Detect which cell encompasses the target text, then output its [X, Y] center coordinate. 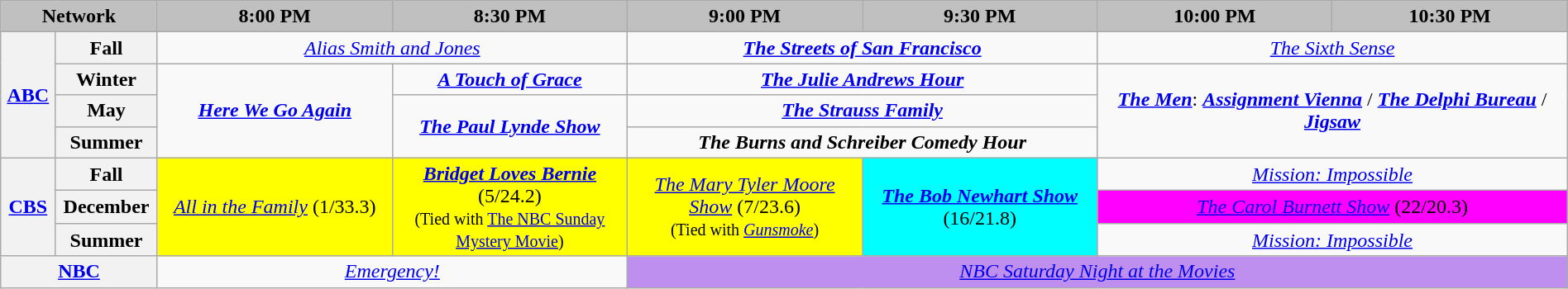
ABC [28, 95]
CBS [28, 206]
The Paul Lynde Show [509, 126]
The Mary Tyler Moore Show (7/23.6)(Tied with Gunsmoke) [744, 206]
10:00 PM [1215, 17]
Winter [106, 79]
NBC Saturday Night at the Movies [1097, 272]
The Men: Assignment Vienna / The Delphi Bureau / Jigsaw [1332, 111]
Bridget Loves Bernie (5/24.2)(Tied with The NBC Sunday Mystery Movie) [509, 206]
The Carol Burnett Show (22/20.3) [1332, 207]
The Sixth Sense [1332, 48]
9:30 PM [980, 17]
9:00 PM [744, 17]
The Streets of San Francisco [862, 48]
10:30 PM [1450, 17]
All in the Family (1/33.3) [275, 206]
The Burns and Schreiber Comedy Hour [862, 142]
May [106, 111]
The Strauss Family [862, 111]
December [106, 207]
Here We Go Again [275, 111]
A Touch of Grace [509, 79]
NBC [79, 272]
Network [79, 17]
The Julie Andrews Hour [862, 79]
The Bob Newhart Show (16/21.8) [980, 206]
Alias Smith and Jones [392, 48]
Emergency! [392, 272]
8:00 PM [275, 17]
8:30 PM [509, 17]
